Identify which cell holds the provided text, then report its [X, Y] central coordinate. 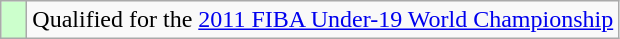
Qualified for the 2011 FIBA Under-19 World Championship [323, 20]
